Extract the [X, Y] coordinate from the center of the cell holding the provided text.  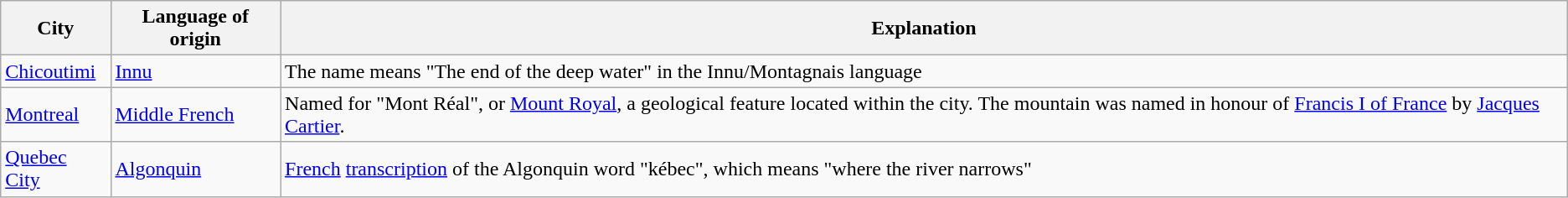
Explanation [925, 29]
French transcription of the Algonquin word "kébec", which means "where the river narrows" [925, 169]
Chicoutimi [55, 71]
City [55, 29]
The name means "The end of the deep water" in the Innu/Montagnais language [925, 71]
Language of origin [196, 29]
Quebec City [55, 169]
Montreal [55, 114]
Algonquin [196, 169]
Middle French [196, 114]
Innu [196, 71]
